Search for the cell housing the specified text and yield its [X, Y] center coordinate. 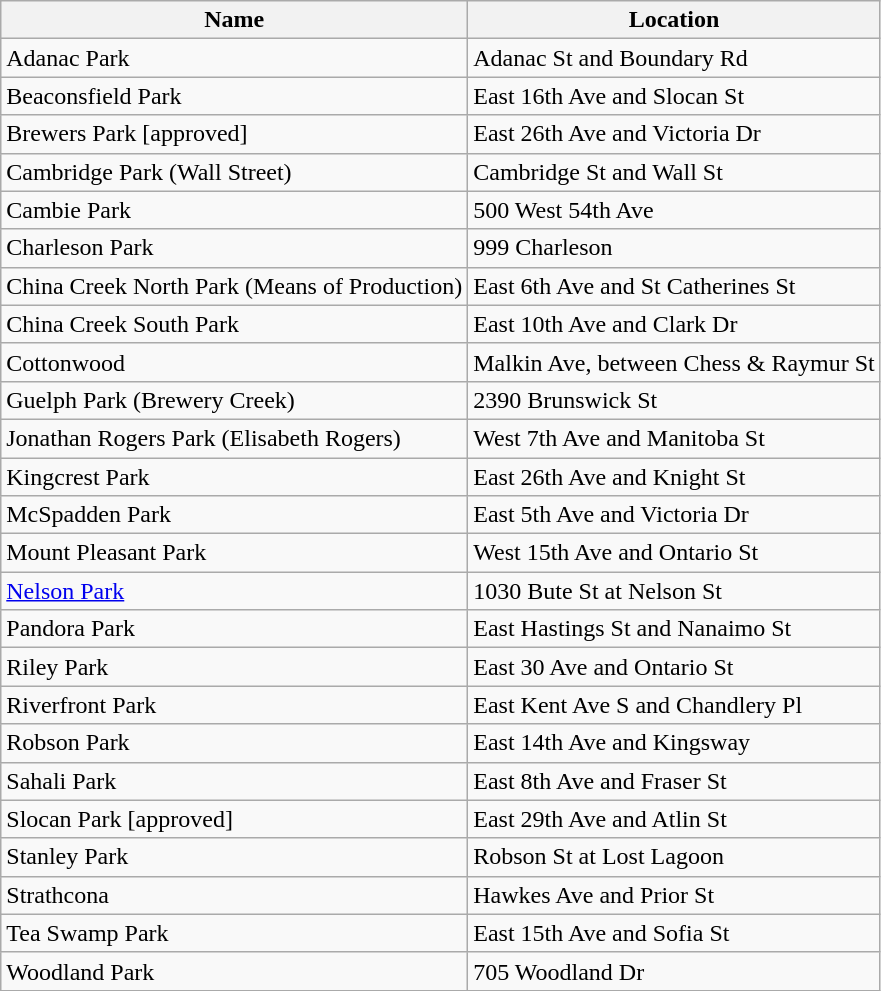
Charleson Park [234, 248]
Nelson Park [234, 591]
2390 Brunswick St [674, 400]
Cambridge Park (Wall Street) [234, 172]
East 5th Ave and Victoria Dr [674, 515]
Location [674, 20]
East 29th Ave and Atlin St [674, 819]
Slocan Park [approved] [234, 819]
West 15th Ave and Ontario St [674, 553]
McSpadden Park [234, 515]
1030 Bute St at Nelson St [674, 591]
China Creek South Park [234, 324]
East 14th Ave and Kingsway [674, 743]
East 16th Ave and Slocan St [674, 96]
Name [234, 20]
500 West 54th Ave [674, 210]
Hawkes Ave and Prior St [674, 895]
East 26th Ave and Knight St [674, 477]
Mount Pleasant Park [234, 553]
Pandora Park [234, 629]
Robson Park [234, 743]
Adanac Park [234, 58]
Brewers Park [approved] [234, 134]
Riley Park [234, 667]
Beaconsfield Park [234, 96]
Strathcona [234, 895]
Riverfront Park [234, 705]
West 7th Ave and Manitoba St [674, 438]
Guelph Park (Brewery Creek) [234, 400]
Stanley Park [234, 857]
Robson St at Lost Lagoon [674, 857]
705 Woodland Dr [674, 971]
East 10th Ave and Clark Dr [674, 324]
Adanac St and Boundary Rd [674, 58]
East Hastings St and Nanaimo St [674, 629]
East 30 Ave and Ontario St [674, 667]
Kingcrest Park [234, 477]
China Creek North Park (Means of Production) [234, 286]
Malkin Ave, between Chess & Raymur St [674, 362]
Cambie Park [234, 210]
Cambridge St and Wall St [674, 172]
999 Charleson [674, 248]
East 15th Ave and Sofia St [674, 933]
Tea Swamp Park [234, 933]
Sahali Park [234, 781]
East 26th Ave and Victoria Dr [674, 134]
Woodland Park [234, 971]
East Kent Ave S and Chandlery Pl [674, 705]
East 8th Ave and Fraser St [674, 781]
East 6th Ave and St Catherines St [674, 286]
Cottonwood [234, 362]
Jonathan Rogers Park (Elisabeth Rogers) [234, 438]
